Determine the (X, Y) coordinate at the center of the cell enclosing the given text.  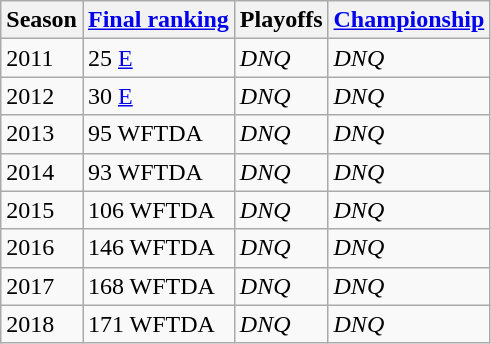
106 WFTDA (158, 210)
30 E (158, 96)
25 E (158, 58)
Final ranking (158, 20)
2016 (42, 248)
Season (42, 20)
95 WFTDA (158, 134)
2011 (42, 58)
2015 (42, 210)
Championship (409, 20)
Playoffs (281, 20)
168 WFTDA (158, 286)
93 WFTDA (158, 172)
146 WFTDA (158, 248)
2013 (42, 134)
171 WFTDA (158, 324)
2018 (42, 324)
2017 (42, 286)
2014 (42, 172)
2012 (42, 96)
